Detect which cell encompasses the target text, then output its [x, y] center coordinate. 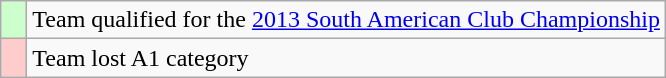
Team lost A1 category [346, 58]
Team qualified for the 2013 South American Club Championship [346, 20]
